Identify which cell holds the provided text, then report its [X, Y] central coordinate. 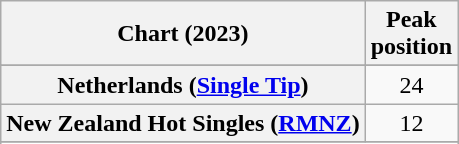
Netherlands (Single Tip) [183, 85]
New Zealand Hot Singles (RMNZ) [183, 123]
24 [411, 85]
12 [411, 123]
Peakposition [411, 34]
Chart (2023) [183, 34]
